Scan for the cell matching the given text and deliver its [X, Y] coordinate at center. 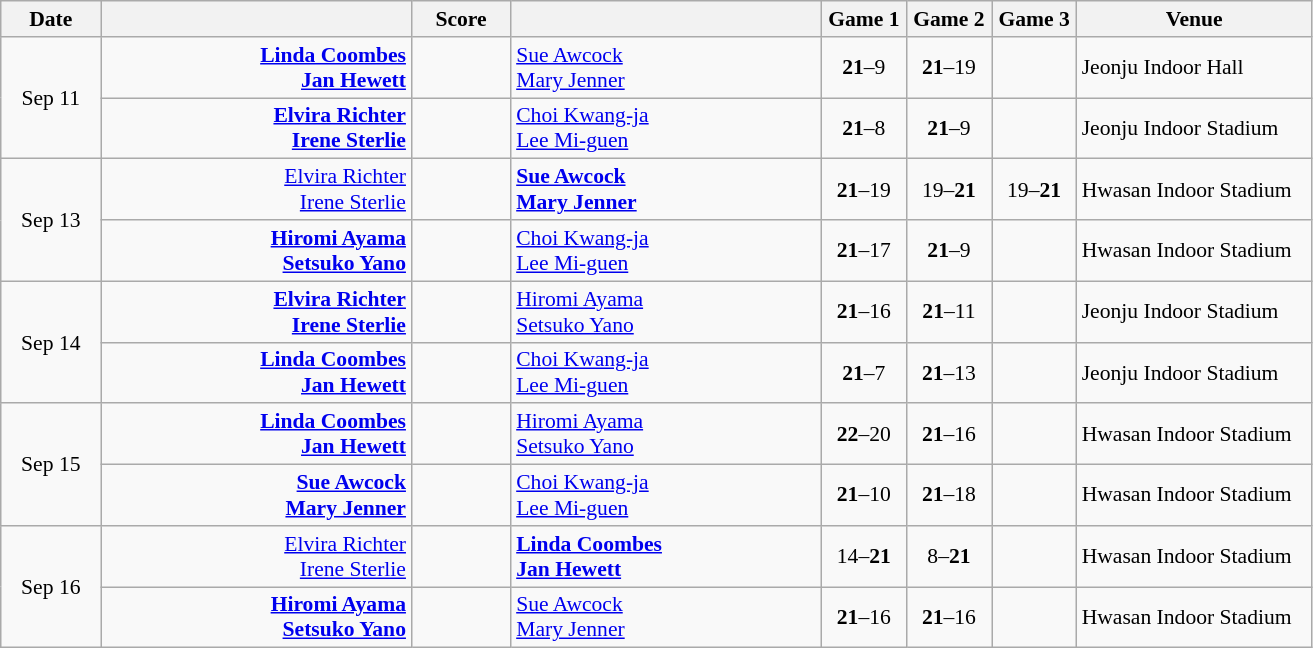
Score [461, 19]
22–20 [864, 434]
21–17 [864, 250]
Game 1 [864, 19]
8–21 [948, 556]
Date [51, 19]
21–11 [948, 312]
21–8 [864, 128]
Game 3 [1034, 19]
Sep 14 [51, 342]
Sep 16 [51, 587]
Sep 11 [51, 98]
21–7 [864, 372]
Game 2 [948, 19]
Sep 15 [51, 465]
21–18 [948, 496]
21–13 [948, 372]
Venue [1194, 19]
Sep 13 [51, 220]
14–21 [864, 556]
21–10 [864, 496]
Jeonju Indoor Hall [1194, 68]
